Pinpoint the cell where the given text exists, returning its (X, Y) midpoint coordinate. 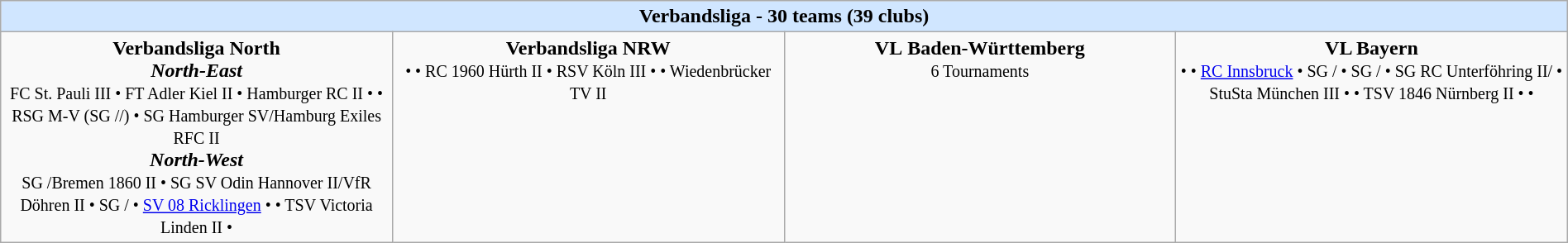
VL Baden-Württemberg6 Tournaments (980, 137)
Verbandsliga NRW • • RC 1960 Hürth II • RSV Köln III • • Wiedenbrücker TV II (588, 137)
VL Bayern • • RC Innsbruck • SG / • SG / • SG RC Unterföhring II/ • StuSta München III • • TSV 1846 Nürnberg II • • (1372, 137)
Verbandsliga - 30 teams (39 clubs) (784, 17)
